Search for the cell housing the specified text and yield its [X, Y] center coordinate. 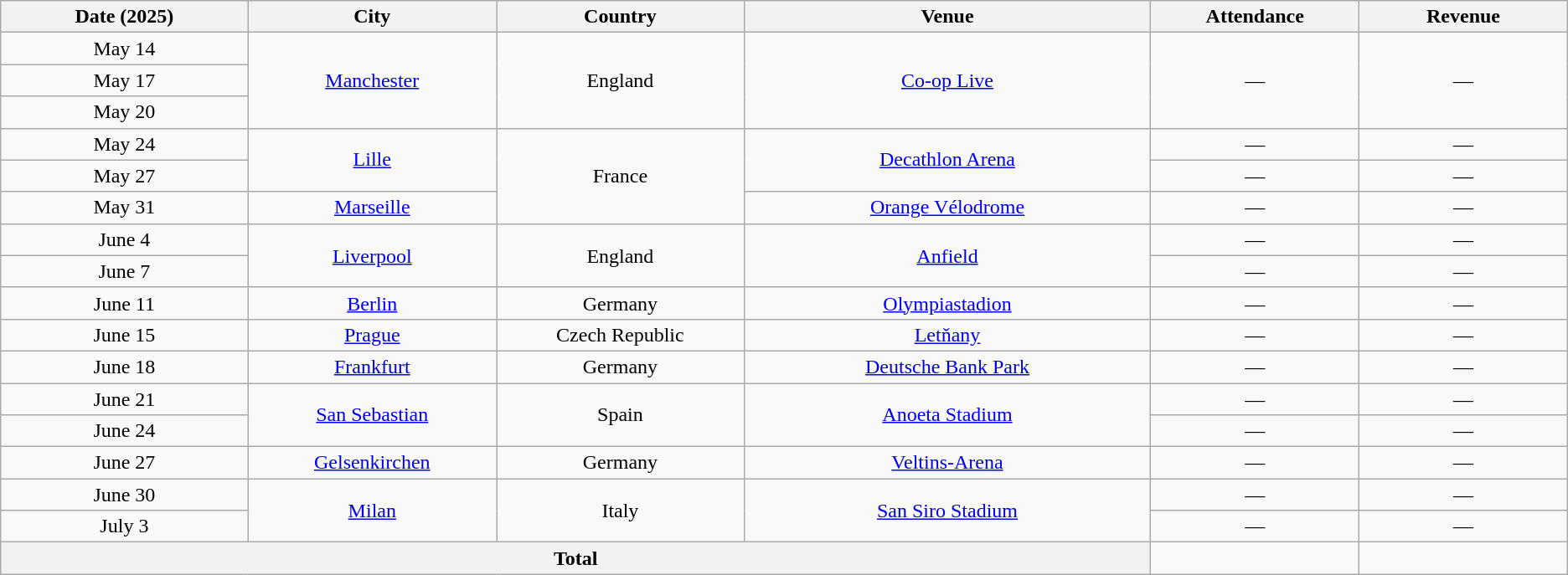
Veltins-Arena [947, 463]
June 27 [124, 463]
June 21 [124, 399]
Attendance [1255, 17]
May 14 [124, 49]
San Sebastian [372, 415]
Anfield [947, 255]
Berlin [372, 303]
May 20 [124, 112]
Revenue [1464, 17]
Liverpool [372, 255]
Czech Republic [621, 335]
Letňany [947, 335]
Co-op Live [947, 80]
Gelsenkirchen [372, 463]
Lille [372, 160]
July 3 [124, 526]
Deutsche Bank Park [947, 367]
City [372, 17]
Country [621, 17]
Italy [621, 511]
Manchester [372, 80]
Marseille [372, 208]
Anoeta Stadium [947, 415]
June 30 [124, 495]
Prague [372, 335]
Decathlon Arena [947, 160]
June 7 [124, 271]
June 11 [124, 303]
France [621, 176]
Venue [947, 17]
May 24 [124, 144]
Orange Vélodrome [947, 208]
June 18 [124, 367]
June 4 [124, 239]
Frankfurt [372, 367]
June 24 [124, 431]
Spain [621, 415]
San Siro Stadium [947, 511]
Date (2025) [124, 17]
Olympiastadion [947, 303]
Total [576, 558]
June 15 [124, 335]
May 31 [124, 208]
May 17 [124, 80]
May 27 [124, 176]
Milan [372, 511]
